Extract the (X, Y) coordinate from the center of the cell holding the provided text.  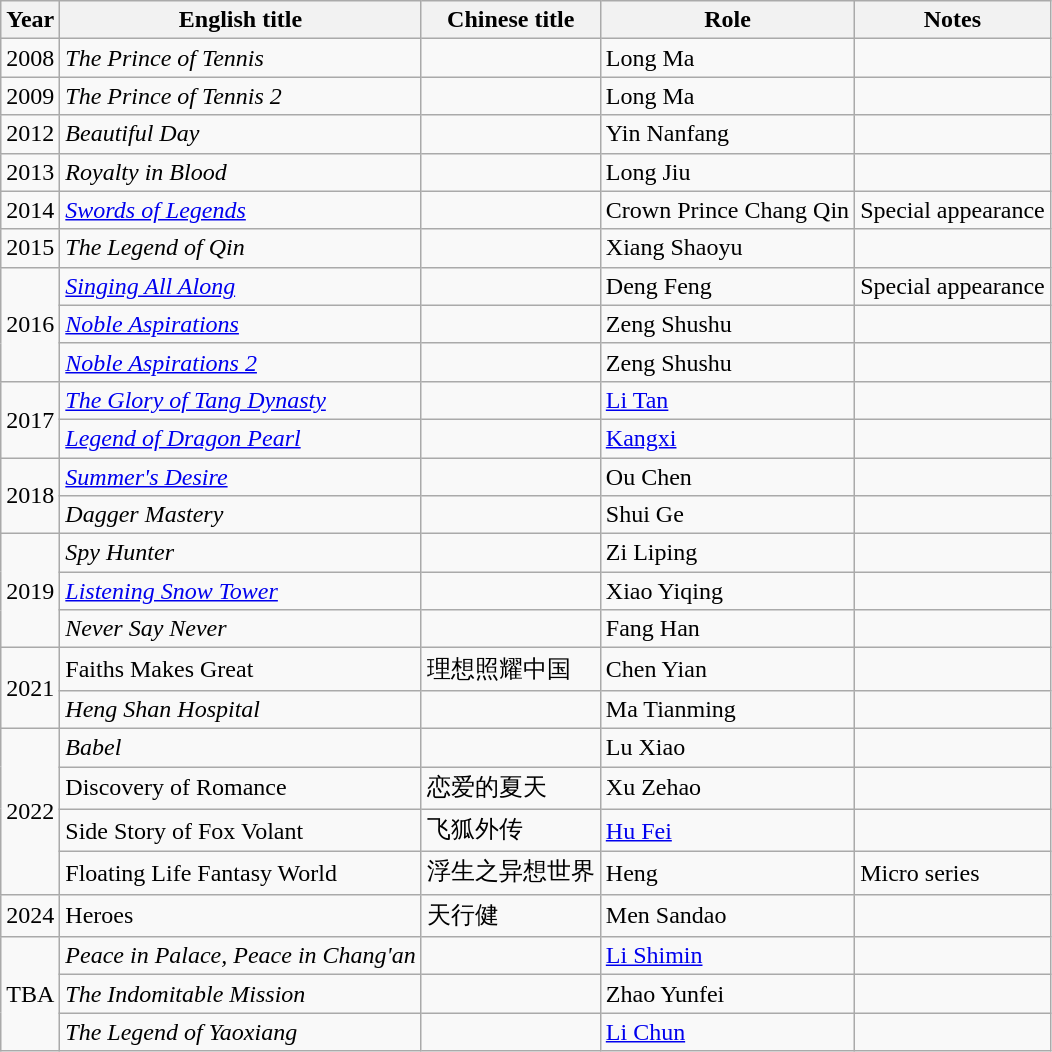
Legend of Dragon Pearl (240, 438)
Chinese title (510, 20)
Notes (953, 20)
English title (240, 20)
Xu Zehao (727, 788)
Spy Hunter (240, 553)
Year (30, 20)
Hu Fei (727, 830)
理想照耀中国 (510, 670)
Xiang Shaoyu (727, 248)
The Glory of Tang Dynasty (240, 400)
Ou Chen (727, 477)
Long Jiu (727, 172)
2016 (30, 324)
Yin Nanfang (727, 134)
Singing All Along (240, 286)
Li Shimin (727, 956)
Listening Snow Tower (240, 591)
Noble Aspirations (240, 324)
2018 (30, 496)
Zhao Yunfei (727, 994)
Floating Life Fantasy World (240, 874)
Role (727, 20)
2017 (30, 419)
The Prince of Tennis (240, 58)
Noble Aspirations 2 (240, 362)
Babel (240, 747)
Faiths Makes Great (240, 670)
The Legend of Qin (240, 248)
Men Sandao (727, 916)
Ma Tianming (727, 709)
Heroes (240, 916)
Micro series (953, 874)
Kangxi (727, 438)
Heng (727, 874)
Peace in Palace, Peace in Chang'an (240, 956)
Li Chun (727, 1032)
Heng Shan Hospital (240, 709)
2022 (30, 811)
Summer's Desire (240, 477)
2014 (30, 210)
2008 (30, 58)
Chen Yian (727, 670)
Dagger Mastery (240, 515)
Xiao Yiqing (727, 591)
The Indomitable Mission (240, 994)
2013 (30, 172)
2009 (30, 96)
Crown Prince Chang Qin (727, 210)
飞狐外传 (510, 830)
Never Say Never (240, 629)
2021 (30, 688)
Deng Feng (727, 286)
2024 (30, 916)
The Legend of Yaoxiang (240, 1032)
Lu Xiao (727, 747)
Discovery of Romance (240, 788)
Li Tan (727, 400)
Zi Liping (727, 553)
Swords of Legends (240, 210)
天行健 (510, 916)
TBA (30, 994)
恋爱的夏天 (510, 788)
The Prince of Tennis 2 (240, 96)
Side Story of Fox Volant (240, 830)
Shui Ge (727, 515)
浮生之异想世界 (510, 874)
Beautiful Day (240, 134)
2019 (30, 591)
Fang Han (727, 629)
2015 (30, 248)
2012 (30, 134)
Royalty in Blood (240, 172)
